Locate the cell with the specified text and output its [X, Y] center coordinate. 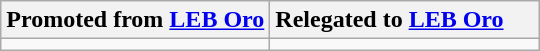
Relegated to LEB Oro [404, 20]
Promoted from LEB Oro [136, 20]
